Find where the given text appears and provide that cell's center as (x, y) coordinate. 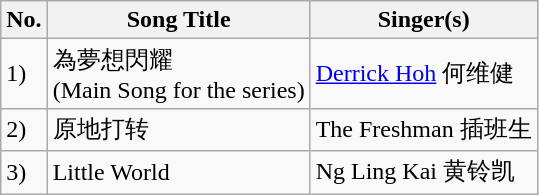
Derrick Hoh 何维健 (424, 74)
Song Title (178, 20)
Ng Ling Kai 黄铃凯 (424, 172)
Little World (178, 172)
No. (24, 20)
1) (24, 74)
The Freshman 插班生 (424, 130)
2) (24, 130)
3) (24, 172)
原地打转 (178, 130)
為夢想閃耀 (Main Song for the series) (178, 74)
Singer(s) (424, 20)
